Scan for the cell matching the given text and deliver its [x, y] coordinate at center. 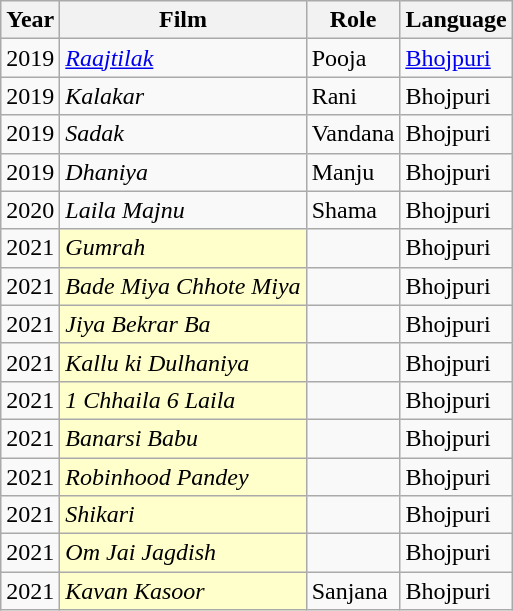
Year [30, 20]
Jiya Bekrar Ba [183, 324]
Shama [353, 210]
Sanjana [353, 591]
Kalakar [183, 96]
Rani [353, 96]
Robinhood Pandey [183, 477]
Kavan Kasoor [183, 591]
2020 [30, 210]
Bade Miya Chhote Miya [183, 286]
Banarsi Babu [183, 438]
Role [353, 20]
Raajtilak [183, 58]
Shikari [183, 515]
Vandana [353, 134]
Kallu ki Dulhaniya [183, 362]
Manju [353, 172]
Om Jai Jagdish [183, 553]
Gumrah [183, 248]
Dhaniya [183, 172]
Film [183, 20]
Language [456, 20]
Sadak [183, 134]
1 Chhaila 6 Laila [183, 400]
Pooja [353, 58]
Laila Majnu [183, 210]
